Locate the cell with the specified text and output its (x, y) center coordinate. 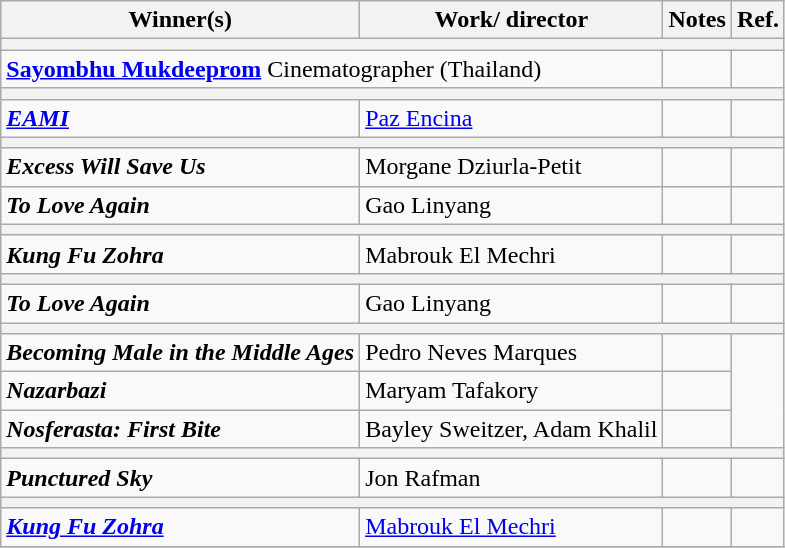
Ref. (758, 20)
EAMI (180, 118)
Nazarbazi (180, 391)
Paz Encina (512, 118)
Sayombhu Mukdeeprom Cinematographer (Thailand) (332, 69)
Bayley Sweitzer, Adam Khalil (512, 429)
Nosferasta: First Bite (180, 429)
Notes (697, 20)
Punctured Sky (180, 478)
Work/ director (512, 20)
Winner(s) (180, 20)
Maryam Tafakory (512, 391)
Morgane Dziurla-Petit (512, 167)
Becoming Male in the Middle Ages (180, 353)
Pedro Neves Marques (512, 353)
Excess Will Save Us (180, 167)
Jon Rafman (512, 478)
